Scan for the cell matching the given text and deliver its [X, Y] coordinate at center. 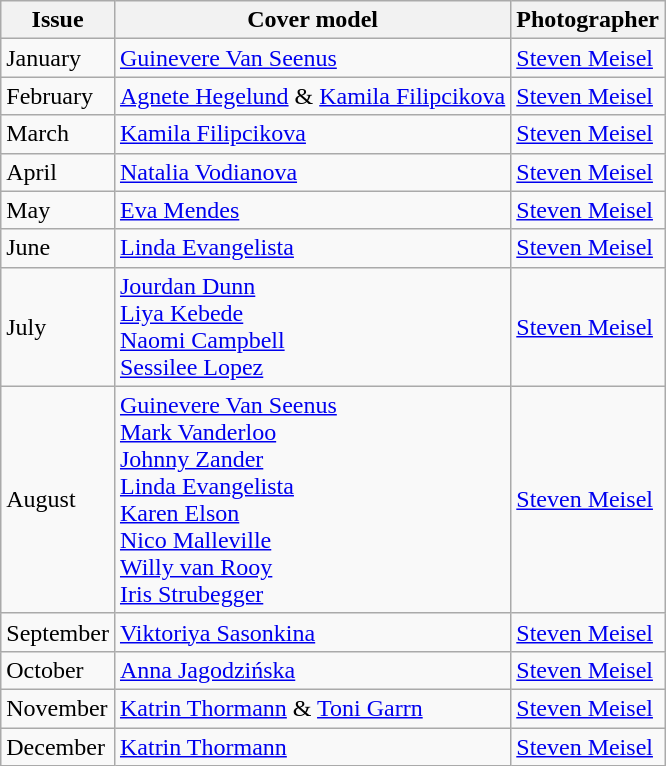
Katrin Thormann [312, 747]
September [58, 632]
November [58, 708]
Anna Jagodzińska [312, 670]
April [58, 172]
June [58, 248]
Katrin Thormann & Toni Garrn [312, 708]
Guinevere Van SeenusMark VanderlooJohnny ZanderLinda EvangelistaKaren ElsonNico MallevilleWilly van RooyIris Strubegger [312, 500]
Agnete Hegelund & Kamila Filipcikova [312, 96]
Natalia Vodianova [312, 172]
Viktoriya Sasonkina [312, 632]
Linda Evangelista [312, 248]
January [58, 58]
October [58, 670]
Guinevere Van Seenus [312, 58]
Eva Mendes [312, 210]
Jourdan DunnLiya KebedeNaomi CampbellSessilee Lopez [312, 326]
Cover model [312, 20]
Issue [58, 20]
February [58, 96]
May [58, 210]
August [58, 500]
July [58, 326]
Kamila Filipcikova [312, 134]
Photographer [588, 20]
March [58, 134]
December [58, 747]
